Return [x, y] of the center of cell containing provided text 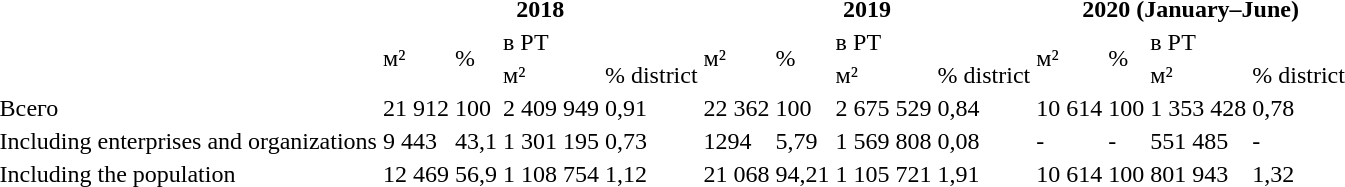
0,73 [651, 141]
1294 [736, 141]
10 614 [1070, 108]
2 675 529 [884, 108]
0,08 [984, 141]
1 353 428 [1198, 108]
1 301 195 [550, 141]
22 362 [736, 108]
551 485 [1198, 141]
9 443 [416, 141]
43,1 [476, 141]
21 912 [416, 108]
0,84 [984, 108]
1 569 808 [884, 141]
5,79 [802, 141]
2 409 949 [550, 108]
0,91 [651, 108]
